Scan for the cell matching the given text and deliver its [x, y] coordinate at center. 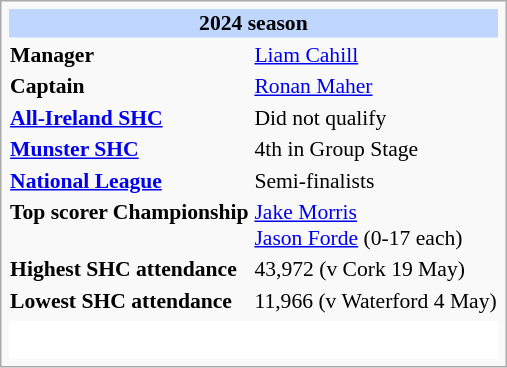
All-Ireland SHC [130, 117]
Manager [130, 54]
Liam Cahill [376, 54]
National League [130, 180]
Munster SHC [130, 149]
Semi-finalists [376, 180]
Did not qualify [376, 117]
Jake Morris Jason Forde (0-17 each) [376, 225]
Top scorer Championship [130, 225]
Lowest SHC attendance [130, 300]
Captain [130, 86]
4th in Group Stage [376, 149]
11,966 (v Waterford 4 May) [376, 300]
2024 season [254, 23]
Ronan Maher [376, 86]
Highest SHC attendance [130, 269]
43,972 (v Cork 19 May) [376, 269]
